Provide the [X, Y] coordinate of the cell's center where the given text is located.  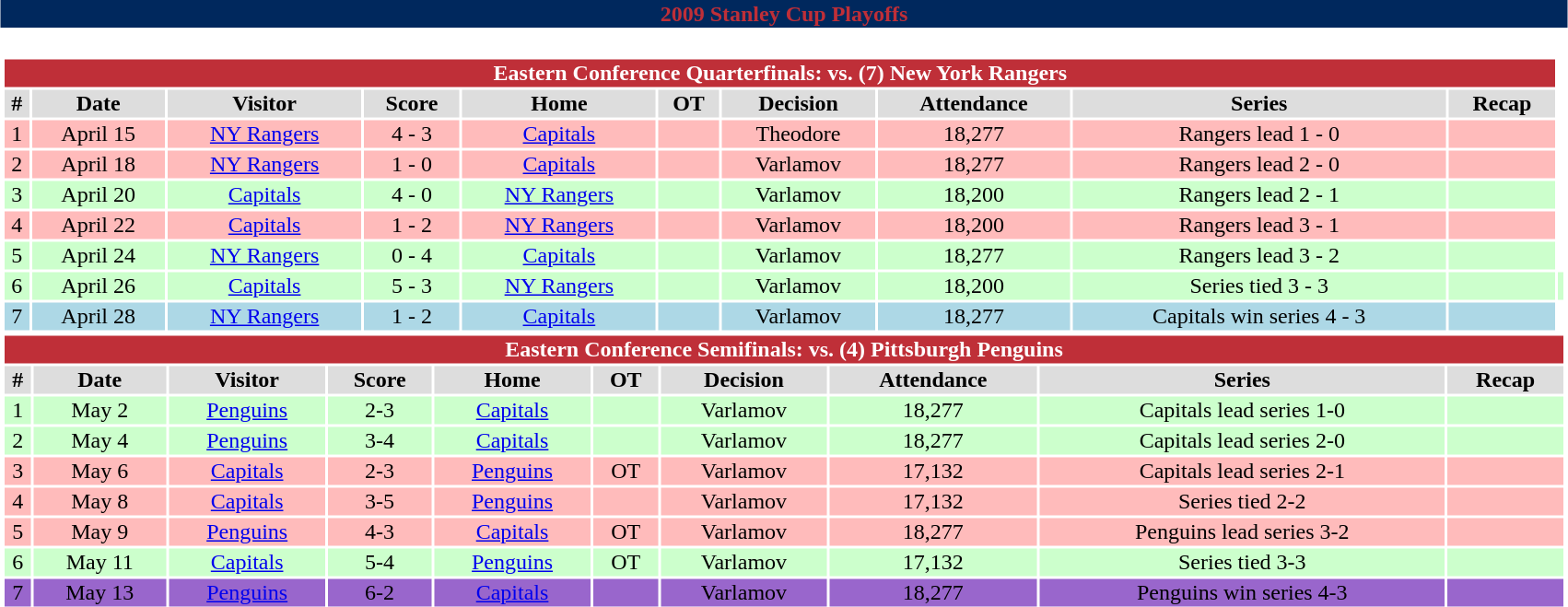
April 18 [98, 165]
5 - 3 [412, 286]
Eastern Conference Quarterfinals: vs. (7) New York Rangers [779, 73]
Capitals win series 4 - 3 [1258, 316]
Series tied 3 - 3 [1258, 286]
Penguins win series 4-3 [1242, 592]
April 28 [98, 316]
Theodore [798, 134]
Series tied 2-2 [1242, 502]
May 6 [99, 471]
Capitals lead series 1-0 [1242, 410]
April 26 [98, 286]
Rangers lead 2 - 1 [1258, 194]
May 2 [99, 410]
April 22 [98, 226]
Capitals lead series 2-0 [1242, 441]
April 15 [98, 134]
3-4 [380, 441]
4 - 0 [412, 194]
Capitals lead series 2-1 [1242, 471]
May 8 [99, 502]
Rangers lead 3 - 1 [1258, 226]
4-3 [380, 531]
6-2 [380, 592]
0 - 4 [412, 255]
May 13 [99, 592]
2009 Stanley Cup Playoffs [784, 14]
Rangers lead 2 - 0 [1258, 165]
5-4 [380, 563]
Rangers lead 1 - 0 [1258, 134]
April 24 [98, 255]
Eastern Conference Semifinals: vs. (4) Pittsburgh Penguins [783, 349]
3-5 [380, 502]
May 9 [99, 531]
1 - 0 [412, 165]
Rangers lead 3 - 2 [1258, 255]
April 20 [98, 194]
Series tied 3-3 [1242, 563]
4 - 3 [412, 134]
May 11 [99, 563]
May 4 [99, 441]
Penguins lead series 3-2 [1242, 531]
